Find where the given text appears and provide that cell's center as [x, y] coordinate. 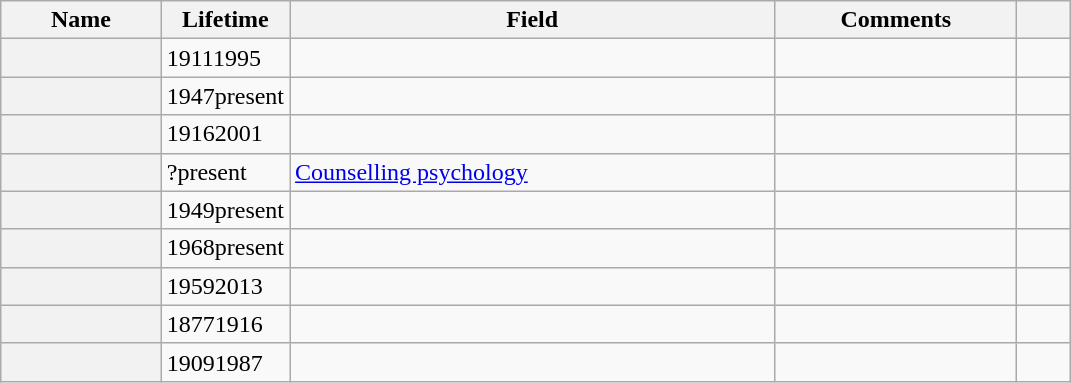
19592013 [225, 286]
?present [225, 172]
1968present [225, 248]
1949present [225, 210]
Lifetime [225, 20]
Name [81, 20]
Comments [896, 20]
1947present [225, 96]
Counselling psychology [532, 172]
19111995 [225, 58]
19091987 [225, 362]
18771916 [225, 324]
Field [532, 20]
19162001 [225, 134]
